Identify which cell holds the provided text, then report its [X, Y] central coordinate. 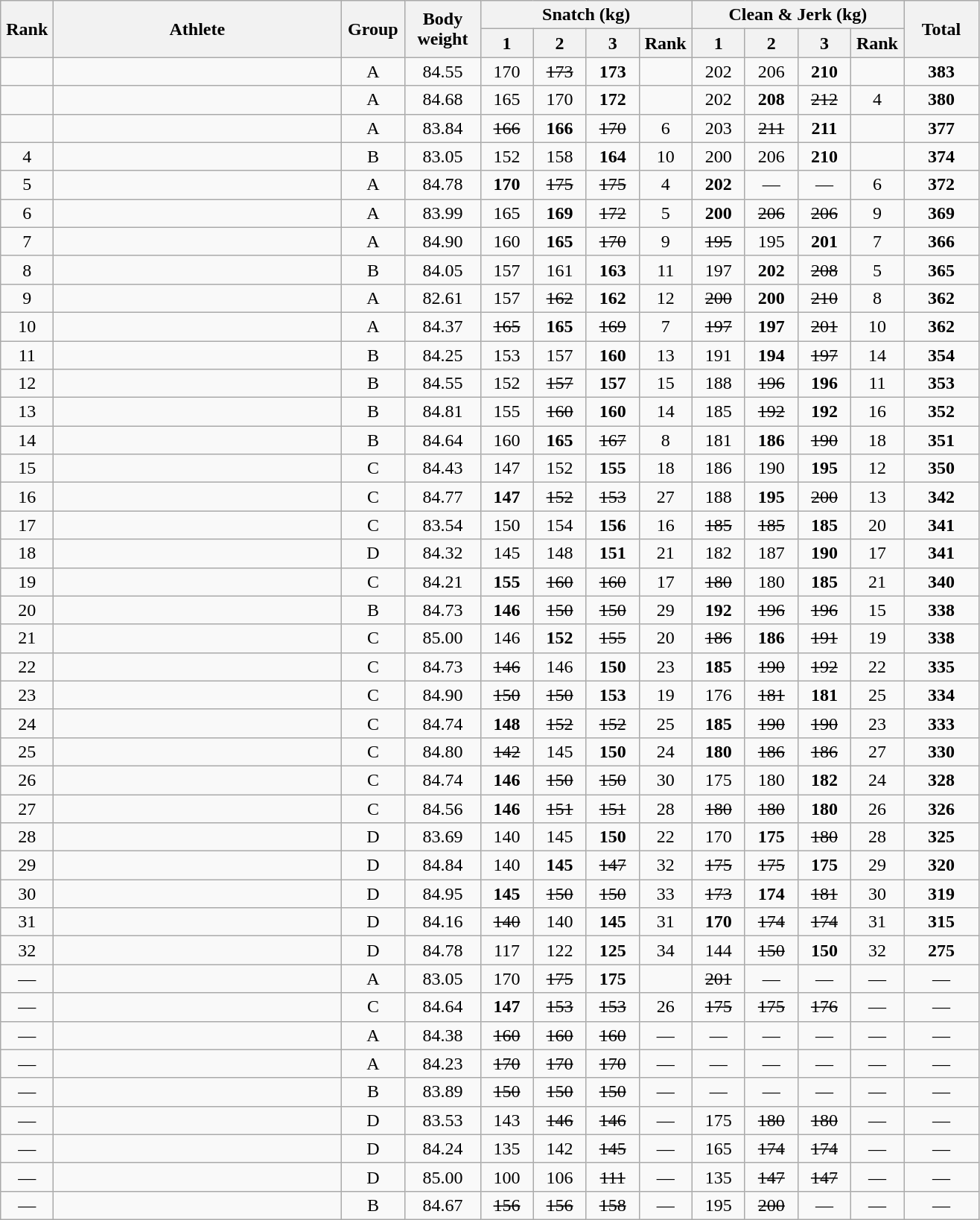
351 [941, 440]
353 [941, 384]
315 [941, 922]
84.24 [442, 1148]
377 [941, 128]
84.16 [442, 922]
167 [612, 440]
335 [941, 667]
84.23 [442, 1064]
84.84 [442, 865]
84.67 [442, 1205]
164 [612, 156]
84.56 [442, 808]
117 [506, 950]
122 [560, 950]
84.95 [442, 894]
326 [941, 808]
84.43 [442, 468]
366 [941, 241]
161 [560, 270]
144 [718, 950]
212 [824, 100]
84.77 [442, 497]
374 [941, 156]
340 [941, 582]
83.89 [442, 1092]
83.54 [442, 525]
319 [941, 894]
100 [506, 1177]
Total [941, 29]
163 [612, 270]
352 [941, 412]
83.69 [442, 837]
84.21 [442, 582]
203 [718, 128]
383 [941, 72]
Athlete [197, 29]
330 [941, 752]
380 [941, 100]
187 [771, 553]
106 [560, 1177]
342 [941, 497]
354 [941, 355]
84.25 [442, 355]
84.68 [442, 100]
111 [612, 1177]
194 [771, 355]
84.80 [442, 752]
369 [941, 213]
84.32 [442, 553]
125 [612, 950]
Snatch (kg) [586, 15]
328 [941, 780]
83.99 [442, 213]
84.05 [442, 270]
Group [373, 29]
320 [941, 865]
154 [560, 525]
333 [941, 723]
83.53 [442, 1120]
143 [506, 1120]
350 [941, 468]
372 [941, 185]
275 [941, 950]
325 [941, 837]
365 [941, 270]
82.61 [442, 298]
33 [666, 894]
84.38 [442, 1035]
Body weight [442, 29]
83.84 [442, 128]
334 [941, 695]
34 [666, 950]
Clean & Jerk (kg) [798, 15]
84.37 [442, 326]
84.81 [442, 412]
